Output the (X, Y) coordinate of the center of the cell containing the given text.  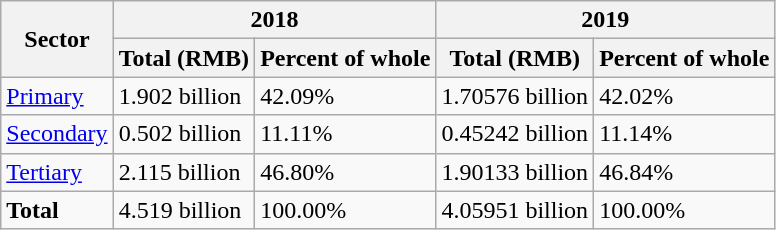
Secondary (57, 134)
11.11% (346, 134)
2018 (274, 20)
1.90133 billion (515, 172)
11.14% (684, 134)
2.115 billion (184, 172)
0.45242 billion (515, 134)
Primary (57, 96)
1.70576 billion (515, 96)
1.902 billion (184, 96)
0.502 billion (184, 134)
4.05951 billion (515, 210)
4.519 billion (184, 210)
Total (57, 210)
46.84% (684, 172)
46.80% (346, 172)
2019 (606, 20)
Sector (57, 39)
42.09% (346, 96)
Tertiary (57, 172)
42.02% (684, 96)
